Output the [x, y] coordinate of the center of the cell containing the given text.  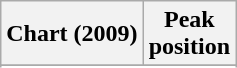
Chart (2009) [72, 34]
Peak position [189, 34]
